Search for the cell housing the specified text and yield its [X, Y] center coordinate. 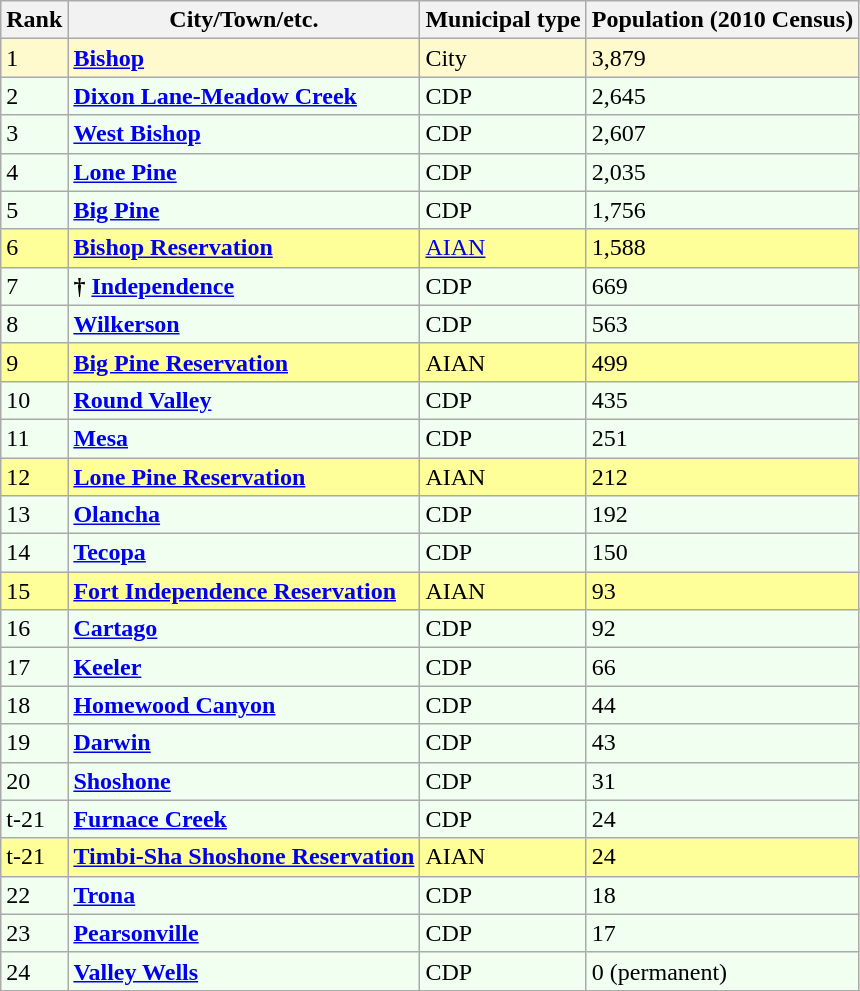
66 [722, 667]
West Bishop [244, 134]
20 [34, 781]
Bishop Reservation [244, 248]
Mesa [244, 438]
43 [722, 743]
Keeler [244, 667]
19 [34, 743]
2,607 [722, 134]
251 [722, 438]
23 [34, 933]
Homewood Canyon [244, 705]
6 [34, 248]
499 [722, 362]
City [503, 58]
31 [722, 781]
Round Valley [244, 400]
Lone Pine Reservation [244, 477]
44 [722, 705]
1,756 [722, 210]
563 [722, 324]
92 [722, 629]
Fort Independence Reservation [244, 591]
† Independence [244, 286]
150 [722, 553]
14 [34, 553]
Rank [34, 20]
Shoshone [244, 781]
3 [34, 134]
10 [34, 400]
Cartago [244, 629]
669 [722, 286]
Pearsonville [244, 933]
3,879 [722, 58]
2 [34, 96]
4 [34, 172]
192 [722, 515]
15 [34, 591]
2,645 [722, 96]
Bishop [244, 58]
435 [722, 400]
11 [34, 438]
Population (2010 Census) [722, 20]
Darwin [244, 743]
Timbi-Sha Shoshone Reservation [244, 857]
212 [722, 477]
Dixon Lane-Meadow Creek [244, 96]
1 [34, 58]
5 [34, 210]
22 [34, 895]
Valley Wells [244, 971]
Lone Pine [244, 172]
Big Pine [244, 210]
Tecopa [244, 553]
7 [34, 286]
2,035 [722, 172]
13 [34, 515]
0 (permanent) [722, 971]
Trona [244, 895]
Furnace Creek [244, 819]
93 [722, 591]
9 [34, 362]
16 [34, 629]
Municipal type [503, 20]
Big Pine Reservation [244, 362]
8 [34, 324]
12 [34, 477]
City/Town/etc. [244, 20]
1,588 [722, 248]
Olancha [244, 515]
Wilkerson [244, 324]
